Pinpoint the cell where the given text exists, returning its (x, y) midpoint coordinate. 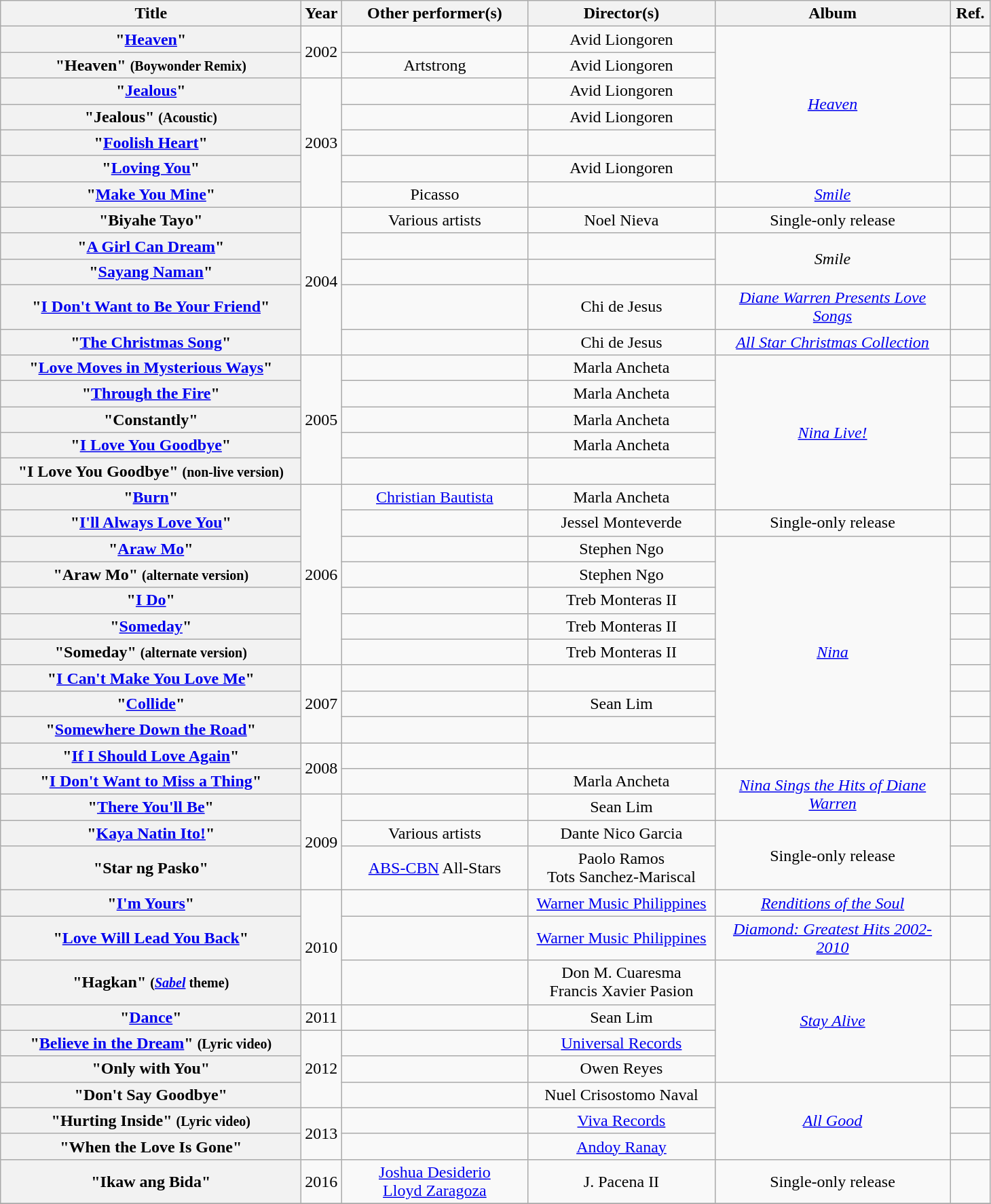
2002 (322, 52)
Nina Live! (832, 433)
Dante Nico Garcia (622, 833)
2012 (322, 1069)
2007 (322, 704)
All Good (832, 1120)
"Believe in the Dream" (Lyric video) (151, 1043)
Year (322, 14)
"Collide" (151, 704)
2016 (322, 1182)
"Loving You" (151, 168)
Joshua DesiderioLloyd Zaragoza (434, 1182)
Don M. CuaresmaFrancis Xavier Pasion (622, 982)
Nina (832, 652)
"Ikaw ang Bida" (151, 1182)
"The Christmas Song" (151, 342)
"Only with You" (151, 1069)
"If I Should Love Again" (151, 756)
Ref. (971, 14)
"Star ng Pasko" (151, 868)
Stay Alive (832, 1021)
"A Girl Can Dream" (151, 246)
Universal Records (622, 1043)
Diamond: Greatest Hits 2002-2010 (832, 938)
Title (151, 14)
"I Love You Goodbye" (non-live version) (151, 471)
"Araw Mo" (alternate version) (151, 574)
Heaven (832, 104)
J. Pacena II (622, 1182)
Owen Reyes (622, 1069)
Andoy Ranay (622, 1146)
Artstrong (434, 65)
"Kaya Natin Ito!" (151, 833)
2006 (322, 574)
"Araw Mo" (151, 549)
2003 (322, 143)
"Jealous" (Acoustic) (151, 117)
Noel Nieva (622, 220)
"Through the Fire" (151, 394)
"Biyahe Tayo" (151, 220)
Paolo RamosTots Sanchez-Mariscal (622, 868)
"I Can't Make You Love Me" (151, 678)
ABS-CBN All-Stars (434, 868)
Renditions of the Soul (832, 903)
"I Do" (151, 600)
"Hagkan" (Sabel theme) (151, 982)
"There You'll Be" (151, 807)
"Love Will Lead You Back" (151, 938)
"I'm Yours" (151, 903)
"I Love You Goodbye" (151, 445)
2004 (322, 281)
"I Don't Want to Be Your Friend" (151, 307)
2005 (322, 420)
"Heaven" (151, 39)
2010 (322, 947)
Other performer(s) (434, 14)
"Constantly" (151, 420)
Christian Bautista (434, 497)
Director(s) (622, 14)
"When the Love Is Gone" (151, 1146)
Nina Sings the Hits of Diane Warren (832, 795)
"I Don't Want to Miss a Thing" (151, 782)
"Burn" (151, 497)
Diane Warren Presents Love Songs (832, 307)
"Dance" (151, 1017)
"Sayang Naman" (151, 272)
Nuel Crisostomo Naval (622, 1095)
"I'll Always Love You" (151, 523)
2013 (322, 1133)
2009 (322, 842)
"Love Moves in Mysterious Ways" (151, 368)
All Star Christmas Collection (832, 342)
2011 (322, 1017)
"Don't Say Goodbye" (151, 1095)
"Someday" (151, 626)
Jessel Monteverde (622, 523)
"Heaven" (Boywonder Remix) (151, 65)
"Somewhere Down the Road" (151, 729)
"Hurting Inside" (Lyric video) (151, 1120)
Album (832, 14)
Viva Records (622, 1120)
"Jealous" (151, 91)
"Someday" (alternate version) (151, 652)
"Make You Mine" (151, 194)
"Foolish Heart" (151, 143)
Picasso (434, 194)
2008 (322, 769)
